Output the (X, Y) coordinate of the center of the cell containing the given text.  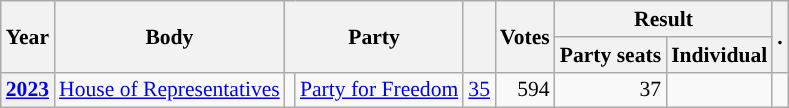
37 (610, 90)
House of Representatives (170, 90)
Individual (719, 55)
Votes (525, 36)
Party seats (610, 55)
594 (525, 90)
35 (479, 90)
Party for Freedom (379, 90)
Body (170, 36)
Year (28, 36)
2023 (28, 90)
Result (664, 19)
Party (374, 36)
. (780, 36)
